Find where the given text appears and provide that cell's center as [x, y] coordinate. 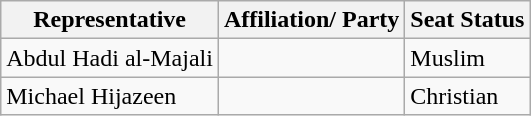
Michael Hijazeen [110, 96]
Muslim [468, 58]
Seat Status [468, 20]
Abdul Hadi al-Majali [110, 58]
Affiliation/ Party [311, 20]
Representative [110, 20]
Christian [468, 96]
